Search for the cell housing the specified text and yield its (X, Y) center coordinate. 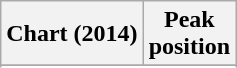
Peakposition (189, 34)
Chart (2014) (72, 34)
